Identify which cell holds the provided text, then report its (X, Y) central coordinate. 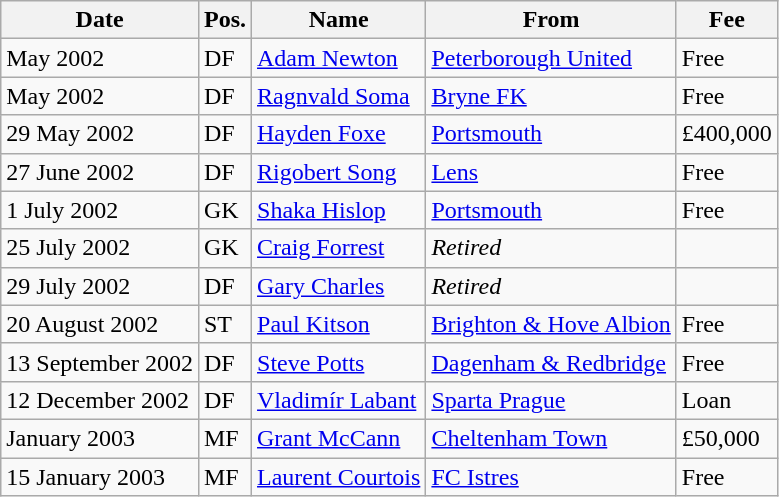
Date (100, 20)
Loan (726, 400)
Sparta Prague (551, 400)
Adam Newton (339, 58)
Peterborough United (551, 58)
Name (339, 20)
25 July 2002 (100, 248)
Rigobert Song (339, 172)
Bryne FK (551, 96)
Steve Potts (339, 362)
Brighton & Hove Albion (551, 324)
Paul Kitson (339, 324)
27 June 2002 (100, 172)
Ragnvald Soma (339, 96)
Vladimír Labant (339, 400)
Laurent Courtois (339, 477)
15 January 2003 (100, 477)
Gary Charles (339, 286)
Pos. (224, 20)
20 August 2002 (100, 324)
13 September 2002 (100, 362)
From (551, 20)
29 May 2002 (100, 134)
Hayden Foxe (339, 134)
January 2003 (100, 438)
£400,000 (726, 134)
Craig Forrest (339, 248)
Dagenham & Redbridge (551, 362)
Fee (726, 20)
Grant McCann (339, 438)
12 December 2002 (100, 400)
FC Istres (551, 477)
Cheltenham Town (551, 438)
1 July 2002 (100, 210)
Shaka Hislop (339, 210)
29 July 2002 (100, 286)
ST (224, 324)
£50,000 (726, 438)
Lens (551, 172)
